Locate the cell with the specified text and output its [X, Y] center coordinate. 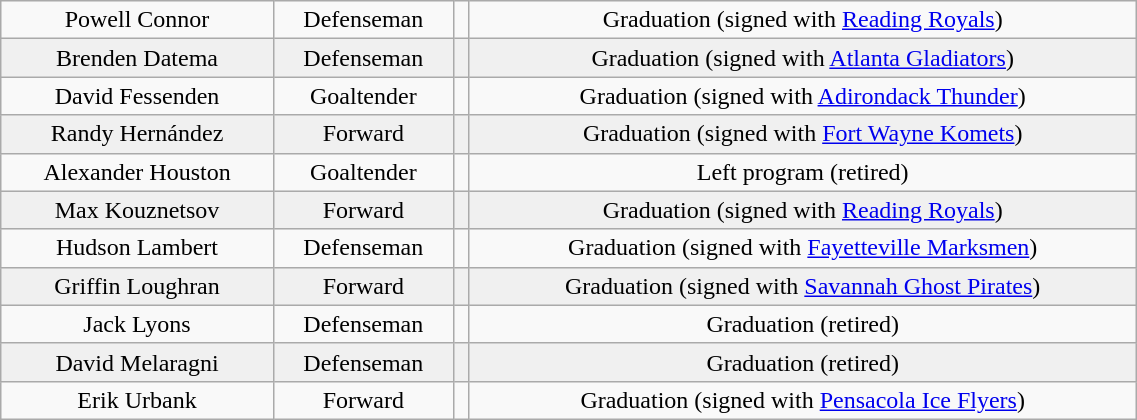
Graduation (signed with Atlanta Gladiators) [803, 58]
Graduation (signed with Pensacola Ice Flyers) [803, 400]
Max Kouznetsov [138, 210]
Erik Urbank [138, 400]
Graduation (signed with Fayetteville Marksmen) [803, 248]
Alexander Houston [138, 172]
Graduation (signed with Savannah Ghost Pirates) [803, 286]
Griffin Loughran [138, 286]
Hudson Lambert [138, 248]
David Melaragni [138, 362]
Randy Hernández [138, 134]
Powell Connor [138, 20]
Left program (retired) [803, 172]
David Fessenden [138, 96]
Graduation (signed with Adirondack Thunder) [803, 96]
Graduation (signed with Fort Wayne Komets) [803, 134]
Jack Lyons [138, 324]
Brenden Datema [138, 58]
